Detect which cell encompasses the target text, then output its (X, Y) center coordinate. 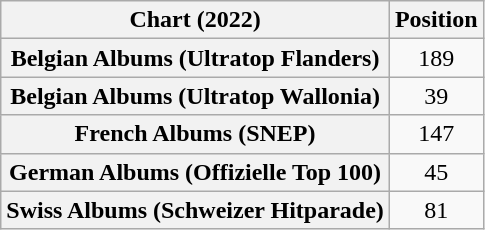
Swiss Albums (Schweizer Hitparade) (196, 210)
French Albums (SNEP) (196, 134)
81 (436, 210)
German Albums (Offizielle Top 100) (196, 172)
189 (436, 58)
Position (436, 20)
39 (436, 96)
147 (436, 134)
Belgian Albums (Ultratop Wallonia) (196, 96)
45 (436, 172)
Belgian Albums (Ultratop Flanders) (196, 58)
Chart (2022) (196, 20)
